Return the (X, Y) coordinate for the center point of the cell that contains the specified text.  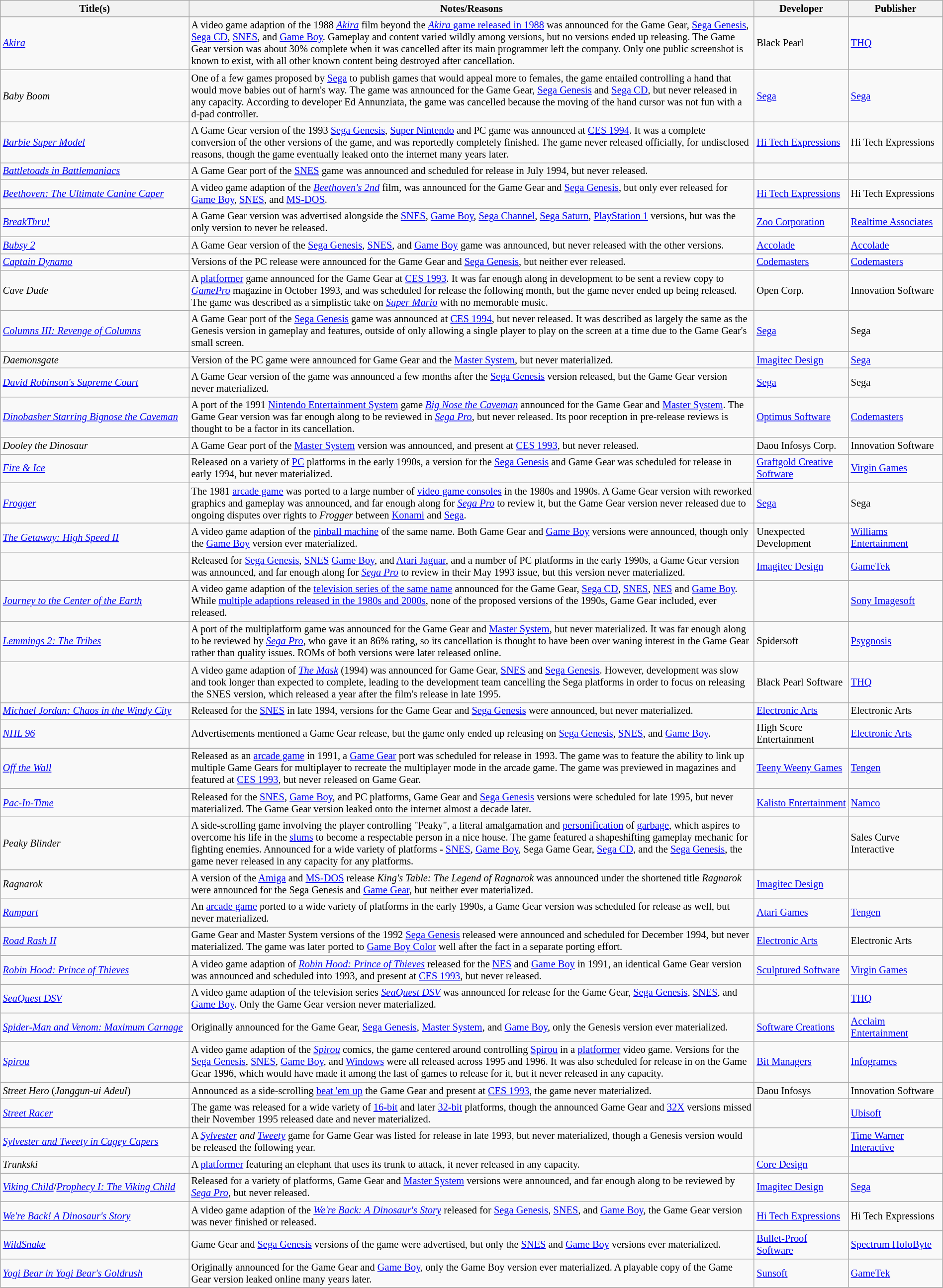
Originally announced for the Game Gear, Sega Genesis, Master System, and Game Boy, only the Genesis version ever materialized. (471, 1027)
Cave Dude (94, 290)
Namco (895, 803)
Lemmings 2: The Tribes (94, 641)
A Game Gear version of the game was announced a few months after the Sega Genesis version released, but the Game Gear version never materialized. (471, 382)
Columns III: Revenge of Columns (94, 331)
Graftgold Creative Software (801, 468)
Atari Games (801, 913)
The Getaway: High Speed II (94, 537)
Version of the PC game were announced for Game Gear and the Master System, but never materialized. (471, 360)
Viking Child/Prophecy I: The Viking Child (94, 1187)
Daou Infosys (801, 1091)
Core Design (801, 1165)
Released for the SNES in late 1994, versions for the Game Gear and Sega Genesis were announced, but never materialized. (471, 711)
NHL 96 (94, 733)
High Score Entertainment (801, 733)
Journey to the Center of the Earth (94, 601)
Off the Wall (94, 768)
Battletoads in Battlemaniacs (94, 171)
Sculptured Software (801, 970)
Sylvester and Tweety in Cagey Capers (94, 1142)
Daou Infosys Corp. (801, 446)
Daemonsgate (94, 360)
A platformer featuring an elephant that uses its trunk to attack, it never released in any capacity. (471, 1165)
Akira (94, 43)
David Robinson's Supreme Court (94, 382)
Sales Curve Interactive (895, 843)
A Game Gear port of the Master System version was announced, and present at CES 1993, but never released. (471, 446)
SeaQuest DSV (94, 999)
Optimus Software (801, 417)
Psygnosis (895, 641)
Publisher (895, 8)
Teeny Weeny Games (801, 768)
Zoo Corporation (801, 222)
Open Corp. (801, 290)
Sony Imagesoft (895, 601)
Ragnarok (94, 884)
Robin Hood: Prince of Thieves (94, 970)
Bullet-Proof Software (801, 1245)
Game Gear and Sega Genesis versions of the game were advertised, but only the SNES and Game Boy versions ever materialized. (471, 1245)
Spider-Man and Venom: Maximum Carnage (94, 1027)
Road Rash II (94, 941)
Developer (801, 8)
Black Pearl (801, 43)
Street Hero (Janggun-ui Adeul) (94, 1091)
Realtime Associates (895, 222)
Versions of the PC release were announced for the Game Gear and Sega Genesis, but neither ever released. (471, 262)
Acclaim Entertainment (895, 1027)
Bubsy 2 (94, 245)
A Game Gear version of the Sega Genesis, SNES, and Game Boy game was announced, but never released with the other versions. (471, 245)
Yogi Bear in Yogi Bear's Goldrush (94, 1273)
Spidersoft (801, 641)
Software Creations (801, 1027)
WildSnake (94, 1245)
Peaky Blinder (94, 843)
Sunsoft (801, 1273)
Frogger (94, 503)
Michael Jordan: Chaos in the Windy City (94, 711)
Fire & Ice (94, 468)
Barbie Super Model (94, 142)
Announced as a side-scrolling beat 'em up the Game Gear and present at CES 1993, the game never materialized. (471, 1091)
Beethoven: The Ultimate Canine Caper (94, 194)
Infogrames (895, 1062)
Time Warner Interactive (895, 1142)
Dinobasher Starring Bignose the Caveman (94, 417)
Kalisto Entertainment (801, 803)
Rampart (94, 913)
We're Back! A Dinosaur's Story (94, 1216)
Spirou (94, 1062)
Trunkski (94, 1165)
A Game Gear port of the SNES game was announced and scheduled for release in July 1994, but never released. (471, 171)
Pac-In-Time (94, 803)
Unexpected Development (801, 537)
Spectrum HoloByte (895, 1245)
Title(s) (94, 8)
Black Pearl Software (801, 682)
Baby Boom (94, 96)
Captain Dynamo (94, 262)
Advertisements mentioned a Game Gear release, but the game only ended up releasing on Sega Genesis, SNES, and Game Boy. (471, 733)
Street Racer (94, 1113)
Bit Managers (801, 1062)
Dooley the Dinosaur (94, 446)
Williams Entertainment (895, 537)
Ubisoft (895, 1113)
Notes/Reasons (471, 8)
BreakThru! (94, 222)
